Extract the [x, y] coordinate from the center of the cell holding the provided text.  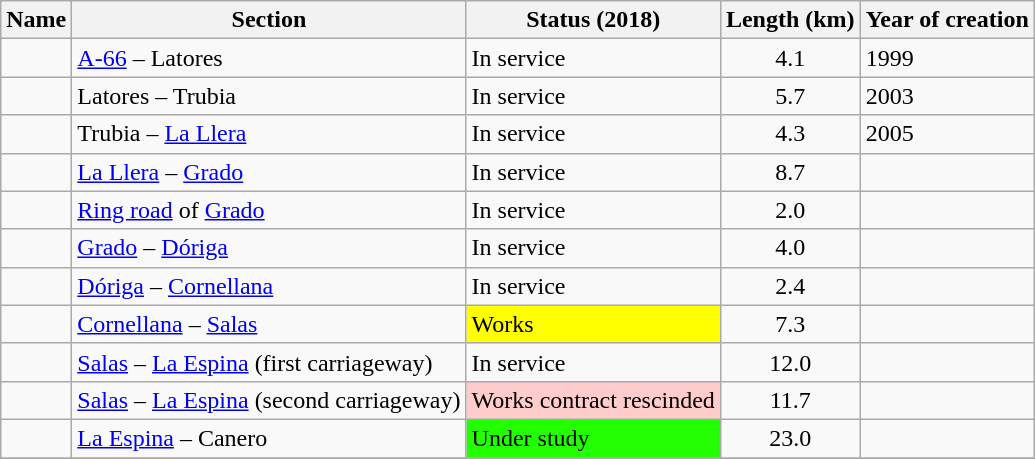
7.3 [790, 324]
23.0 [790, 438]
2005 [947, 134]
4.0 [790, 248]
La Llera – Grado [269, 172]
2003 [947, 96]
Cornellana – Salas [269, 324]
Latores – Trubia [269, 96]
Section [269, 20]
11.7 [790, 400]
La Espina – Canero [269, 438]
Grado – Dóriga [269, 248]
Ring road of Grado [269, 210]
2.4 [790, 286]
12.0 [790, 362]
Trubia – La Llera [269, 134]
A-66 – Latores [269, 58]
8.7 [790, 172]
1999 [947, 58]
Dóriga – Cornellana [269, 286]
5.7 [790, 96]
Salas – La Espina (first carriageway) [269, 362]
2.0 [790, 210]
Year of creation [947, 20]
Under study [593, 438]
Salas – La Espina (second carriageway) [269, 400]
4.3 [790, 134]
4.1 [790, 58]
Name [36, 20]
Length (km) [790, 20]
Status (2018) [593, 20]
Works [593, 324]
Works contract rescinded [593, 400]
